Detect which cell encompasses the target text, then output its (X, Y) center coordinate. 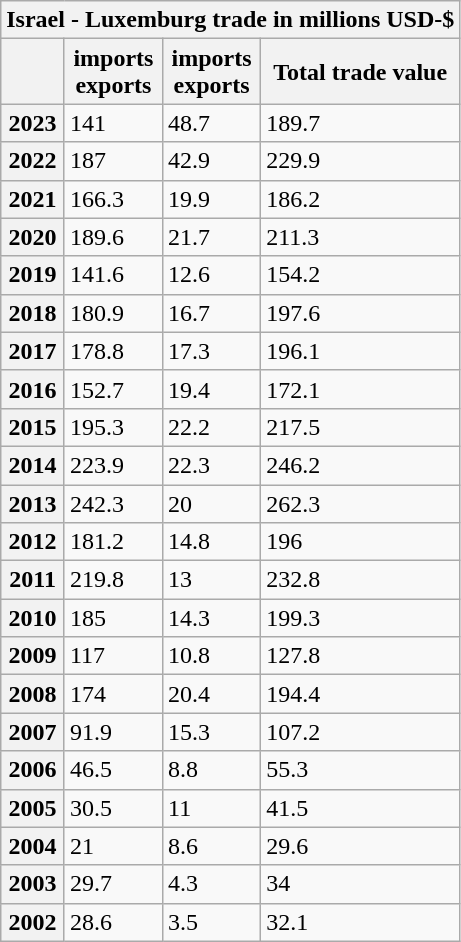
10.8 (211, 656)
2006 (33, 770)
127.8 (360, 656)
Total trade value (360, 72)
2005 (33, 808)
22.3 (211, 465)
30.5 (113, 808)
20.4 (211, 694)
197.6 (360, 313)
232.8 (360, 580)
29.7 (113, 884)
12.6 (211, 275)
32.1 (360, 922)
194.4 (360, 694)
8.6 (211, 846)
29.6 (360, 846)
141.6 (113, 275)
189.7 (360, 123)
2020 (33, 237)
22.2 (211, 427)
189.6 (113, 237)
229.9 (360, 161)
42.9 (211, 161)
2014 (33, 465)
196.1 (360, 351)
11 (211, 808)
8.8 (211, 770)
2022 (33, 161)
15.3 (211, 732)
242.3 (113, 503)
34 (360, 884)
3.5 (211, 922)
152.7 (113, 389)
211.3 (360, 237)
2012 (33, 542)
4.3 (211, 884)
55.3 (360, 770)
219.8 (113, 580)
262.3 (360, 503)
2016 (33, 389)
14.3 (211, 618)
2018 (33, 313)
48.7 (211, 123)
2011 (33, 580)
91.9 (113, 732)
2002 (33, 922)
217.5 (360, 427)
117 (113, 656)
174 (113, 694)
223.9 (113, 465)
2009 (33, 656)
196 (360, 542)
21 (113, 846)
154.2 (360, 275)
2008 (33, 694)
172.1 (360, 389)
19.4 (211, 389)
20 (211, 503)
21.7 (211, 237)
2017 (33, 351)
41.5 (360, 808)
141 (113, 123)
107.2 (360, 732)
2004 (33, 846)
180.9 (113, 313)
16.7 (211, 313)
2010 (33, 618)
2013 (33, 503)
185 (113, 618)
14.8 (211, 542)
181.2 (113, 542)
199.3 (360, 618)
2023 (33, 123)
Israel - Luxemburg trade in millions USD-$ (230, 20)
19.9 (211, 199)
2021 (33, 199)
195.3 (113, 427)
2015 (33, 427)
178.8 (113, 351)
187 (113, 161)
13 (211, 580)
17.3 (211, 351)
2007 (33, 732)
246.2 (360, 465)
46.5 (113, 770)
2003 (33, 884)
166.3 (113, 199)
2019 (33, 275)
28.6 (113, 922)
186.2 (360, 199)
